Capture the cell that displays the provided text and extract its [x, y] central coordinate. 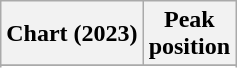
Chart (2023) [72, 34]
Peakposition [189, 34]
